Scan for the cell matching the given text and deliver its (X, Y) coordinate at center. 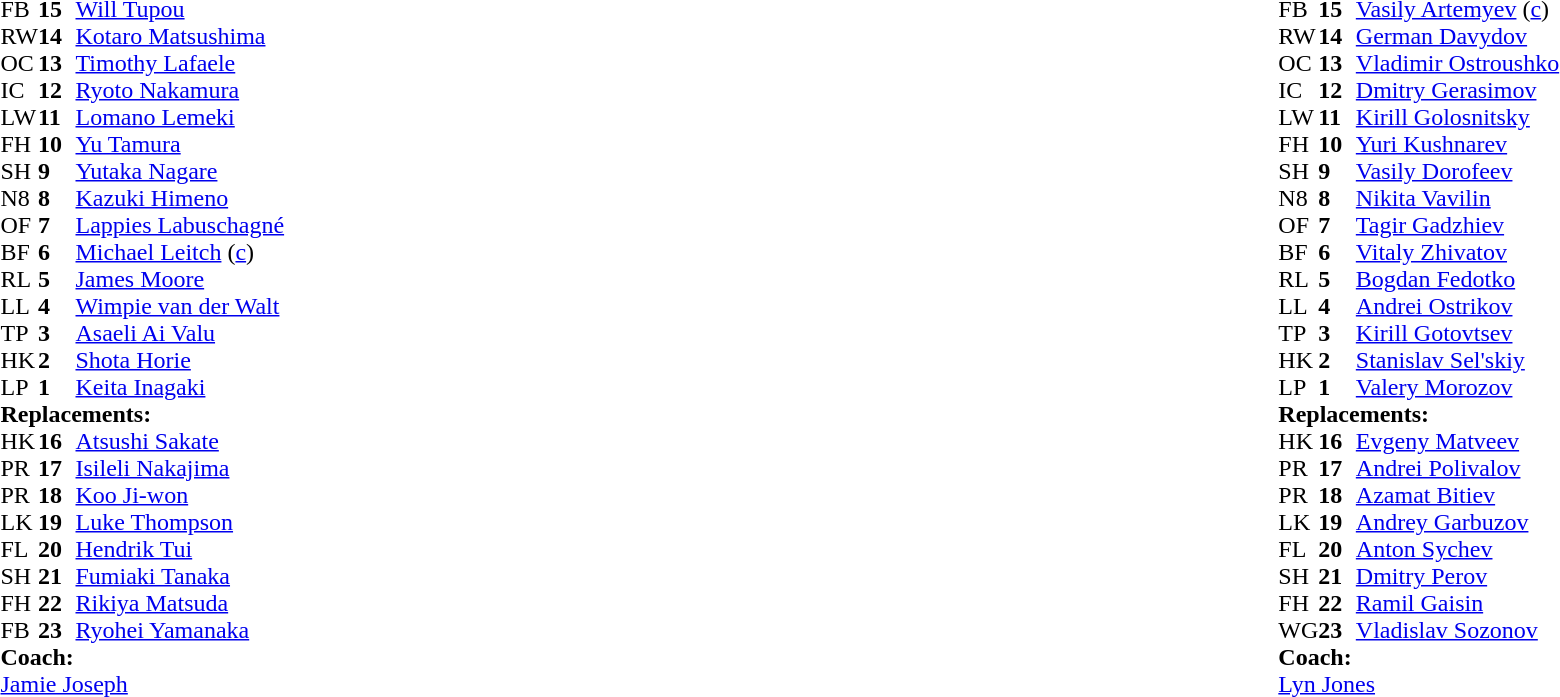
Vitaly Zhivatov (1458, 252)
Lomano Lemeki (180, 118)
Timothy Lafaele (180, 64)
Evgeny Matveev (1458, 442)
Ryohei Yamanaka (180, 630)
Michael Leitch (c) (180, 252)
FB (19, 630)
Jamie Joseph (142, 684)
Kirill Gotovtsev (1458, 334)
Ramil Gaisin (1458, 604)
Bogdan Fedotko (1458, 280)
Kazuki Himeno (180, 198)
Koo Ji-won (180, 496)
Ryoto Nakamura (180, 90)
Shota Horie (180, 360)
German Davydov (1458, 36)
Kirill Golosnitsky (1458, 118)
Vasily Dorofeev (1458, 172)
Andrey Garbuzov (1458, 522)
Yutaka Nagare (180, 172)
Hendrik Tui (180, 550)
Andrei Ostrikov (1458, 306)
Asaeli Ai Valu (180, 334)
Vladimir Ostroushko (1458, 64)
Anton Sychev (1458, 550)
Rikiya Matsuda (180, 604)
Keita Inagaki (180, 388)
Yuri Kushnarev (1458, 144)
Fumiaki Tanaka (180, 576)
Lyn Jones (1418, 684)
Nikita Vavilin (1458, 198)
Dmitry Perov (1458, 576)
Wimpie van der Walt (180, 306)
Vladislav Sozonov (1458, 630)
Azamat Bitiev (1458, 496)
Luke Thompson (180, 522)
Valery Morozov (1458, 388)
Tagir Gadzhiev (1458, 226)
Andrei Polivalov (1458, 468)
Lappies Labuschagné (180, 226)
James Moore (180, 280)
Dmitry Gerasimov (1458, 90)
WG (1298, 630)
Stanislav Sel'skiy (1458, 360)
Isileli Nakajima (180, 468)
Yu Tamura (180, 144)
Kotaro Matsushima (180, 36)
Atsushi Sakate (180, 442)
